Return the [x, y] coordinate for the center point of the cell that contains the specified text.  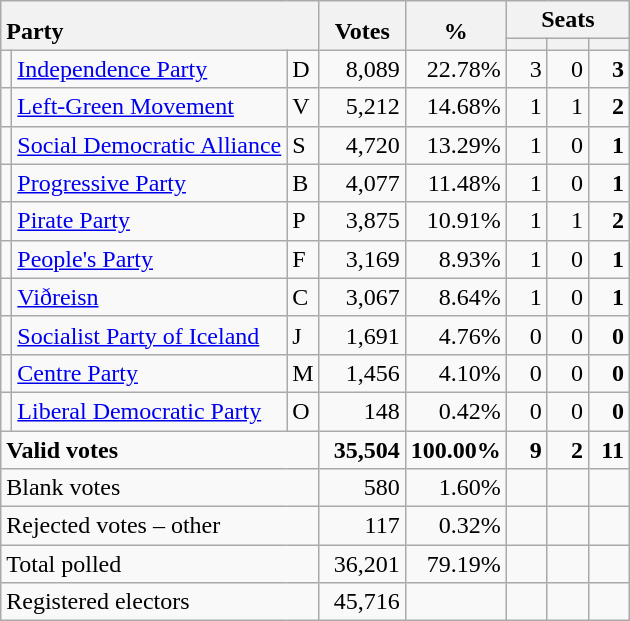
O [303, 411]
Votes [362, 26]
8,089 [362, 69]
Registered electors [160, 602]
J [303, 335]
Liberal Democratic Party [150, 411]
Left-Green Movement [150, 107]
0.32% [456, 526]
S [303, 145]
1,691 [362, 335]
11 [608, 449]
4.76% [456, 335]
14.68% [456, 107]
Independence Party [150, 69]
Social Democratic Alliance [150, 145]
45,716 [362, 602]
Seats [568, 20]
4,720 [362, 145]
People's Party [150, 259]
M [303, 373]
3,875 [362, 221]
Centre Party [150, 373]
Socialist Party of Iceland [150, 335]
F [303, 259]
C [303, 297]
8.93% [456, 259]
4,077 [362, 183]
8.64% [456, 297]
148 [362, 411]
3,067 [362, 297]
117 [362, 526]
35,504 [362, 449]
Valid votes [160, 449]
36,201 [362, 564]
Progressive Party [150, 183]
B [303, 183]
Blank votes [160, 488]
580 [362, 488]
5,212 [362, 107]
13.29% [456, 145]
% [456, 26]
Pirate Party [150, 221]
0.42% [456, 411]
100.00% [456, 449]
1.60% [456, 488]
Total polled [160, 564]
Rejected votes – other [160, 526]
1,456 [362, 373]
Viðreisn [150, 297]
4.10% [456, 373]
10.91% [456, 221]
9 [526, 449]
79.19% [456, 564]
3,169 [362, 259]
D [303, 69]
Party [160, 26]
V [303, 107]
P [303, 221]
11.48% [456, 183]
22.78% [456, 69]
